Pinpoint the cell where the given text exists, returning its (X, Y) midpoint coordinate. 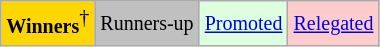
Relegated (334, 24)
Promoted (244, 24)
Runners-up (147, 24)
Winners† (48, 24)
